Return (X, Y) of the center of cell containing provided text 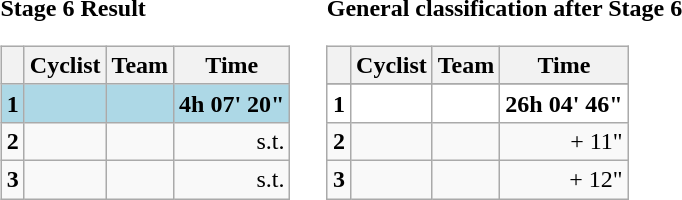
4h 07' 20" (232, 103)
+ 12" (564, 179)
26h 04' 46" (564, 103)
+ 11" (564, 141)
